Output the (x, y) coordinate of the center of the cell containing the given text.  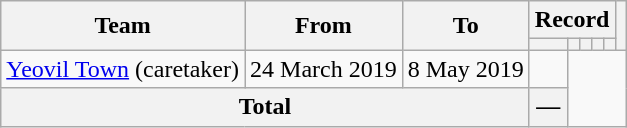
Team (123, 26)
Yeovil Town (caretaker) (123, 69)
8 May 2019 (466, 69)
— (548, 107)
Total (266, 107)
Record (572, 20)
From (324, 26)
24 March 2019 (324, 69)
To (466, 26)
